Return (x, y) of the center of cell containing provided text 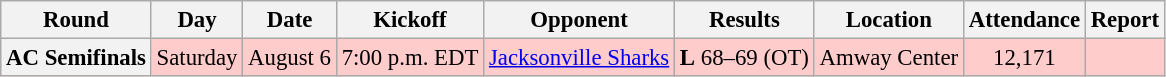
Kickoff (410, 20)
Results (745, 20)
Jacksonville Sharks (580, 58)
Location (888, 20)
Attendance (1024, 20)
12,171 (1024, 58)
Saturday (197, 58)
August 6 (290, 58)
7:00 p.m. EDT (410, 58)
AC Semifinals (76, 58)
Round (76, 20)
Amway Center (888, 58)
L 68–69 (OT) (745, 58)
Opponent (580, 20)
Report (1124, 20)
Day (197, 20)
Date (290, 20)
